Pinpoint the cell where the given text exists, returning its [x, y] midpoint coordinate. 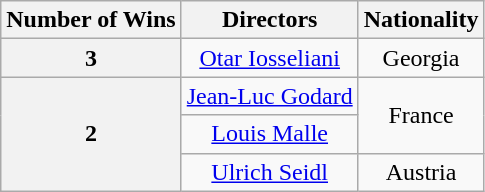
Louis Malle [270, 134]
Jean-Luc Godard [270, 96]
France [421, 115]
Nationality [421, 20]
Ulrich Seidl [270, 172]
3 [91, 58]
Directors [270, 20]
Austria [421, 172]
Otar Iosseliani [270, 58]
2 [91, 134]
Georgia [421, 58]
Number of Wins [91, 20]
